Determine the [x, y] coordinate at the center of the cell enclosing the given text.  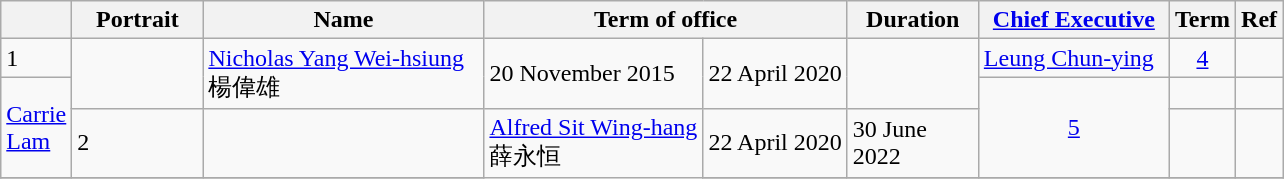
30 June 2022 [912, 143]
5 [1074, 128]
Nicholas Yang Wei-hsiung 楊偉雄 [344, 74]
2 [138, 143]
Portrait [138, 20]
1 [36, 58]
Duration [912, 20]
Leung Chun-ying [1074, 58]
Ref [1260, 20]
Chief Executive [1074, 20]
20 November 2015 [594, 74]
Term of office [666, 20]
Term [1202, 20]
Name [344, 20]
4 [1202, 58]
Carrie Lam [36, 128]
Alfred Sit Wing-hang薛永恒 [594, 143]
